For the text-containing cell, return its midpoint in (X, Y) coordinate format. 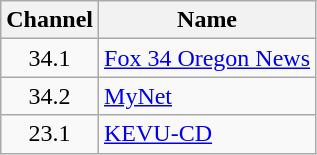
34.2 (50, 96)
23.1 (50, 134)
KEVU-CD (208, 134)
MyNet (208, 96)
Name (208, 20)
Fox 34 Oregon News (208, 58)
Channel (50, 20)
34.1 (50, 58)
